Search for the cell housing the specified text and yield its [x, y] center coordinate. 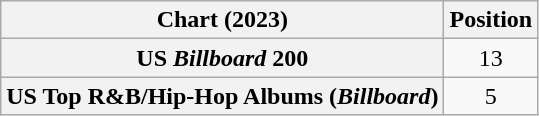
US Billboard 200 [222, 58]
Position [491, 20]
US Top R&B/Hip-Hop Albums (Billboard) [222, 96]
13 [491, 58]
Chart (2023) [222, 20]
5 [491, 96]
